Capture the cell that displays the provided text and extract its (x, y) central coordinate. 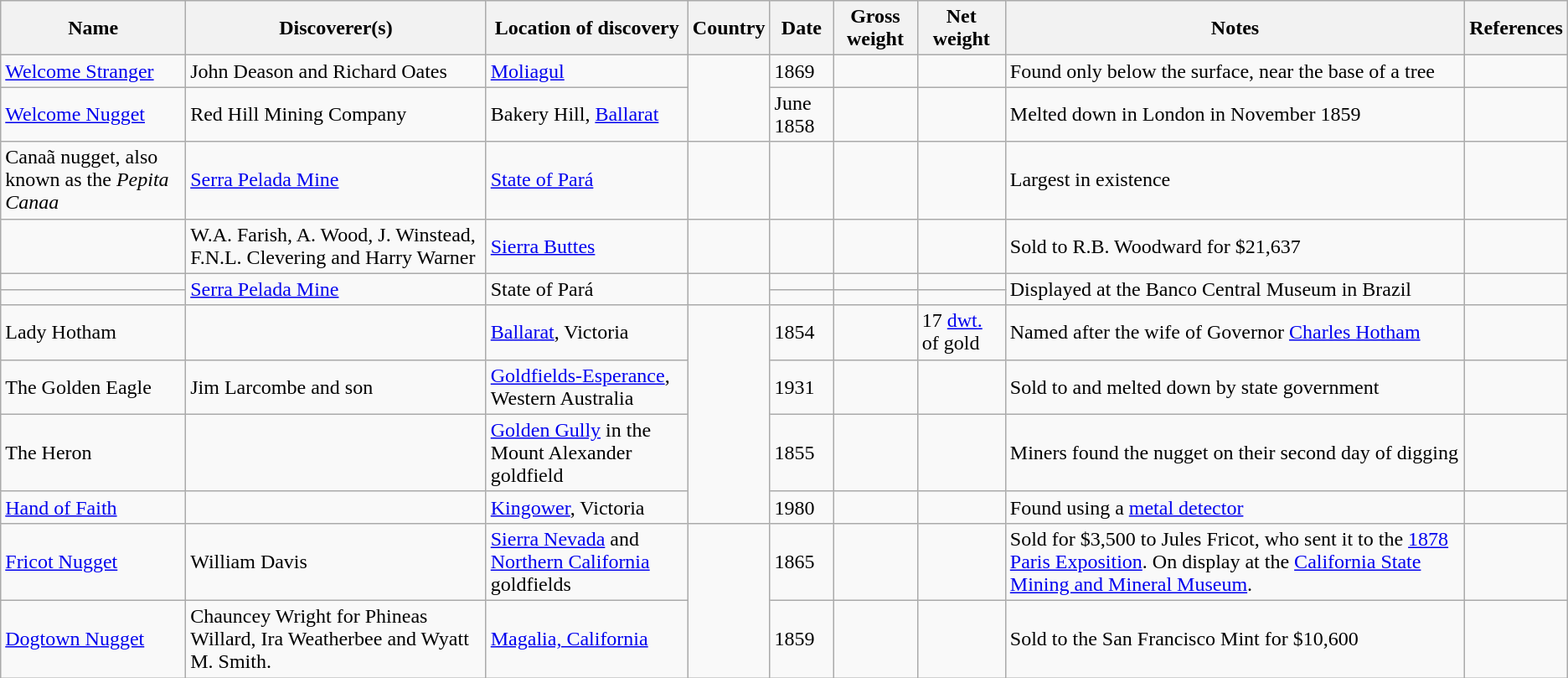
John Deason and Richard Oates (337, 71)
Lady Hotham (94, 332)
1980 (802, 507)
Canaã nugget, also known as the Pepita Canaa (94, 180)
References (1516, 28)
Sierra Nevada and Northern California goldfields (586, 562)
Name (94, 28)
Dogtown Nugget (94, 639)
Country (729, 28)
Melted down in London in November 1859 (1235, 114)
William Davis (337, 562)
The Golden Eagle (94, 387)
1931 (802, 387)
Sierra Buttes (586, 246)
Jim Larcombe and son (337, 387)
Kingower, Victoria (586, 507)
Miners found the nugget on their second day of digging (1235, 453)
The Heron (94, 453)
Fricot Nugget (94, 562)
Found only below the surface, near the base of a tree (1235, 71)
Sold to and melted down by state government (1235, 387)
1859 (802, 639)
Sold to R.B. Woodward for $21,637 (1235, 246)
Red Hill Mining Company (337, 114)
1855 (802, 453)
Welcome Stranger (94, 71)
Named after the wife of Governor Charles Hotham (1235, 332)
Welcome Nugget (94, 114)
Found using a metal detector (1235, 507)
Moliagul (586, 71)
Ballarat, Victoria (586, 332)
1854 (802, 332)
17 dwt. of gold (962, 332)
Gross weight (876, 28)
June 1858 (802, 114)
Net weight (962, 28)
1865 (802, 562)
Discoverer(s) (337, 28)
Displayed at the Banco Central Museum in Brazil (1235, 289)
Sold to the San Francisco Mint for $10,600 (1235, 639)
Golden Gully in the Mount Alexander goldfield (586, 453)
Largest in existence (1235, 180)
Sold for $3,500 to Jules Fricot, who sent it to the 1878 Paris Exposition. On display at the California State Mining and Mineral Museum. (1235, 562)
Bakery Hill, Ballarat (586, 114)
Location of discovery (586, 28)
W.A. Farish, A. Wood, J. Winstead, F.N.L. Clevering and Harry Warner (337, 246)
Chauncey Wright for Phineas Willard, Ira Weatherbee and Wyatt M. Smith. (337, 639)
Notes (1235, 28)
Date (802, 28)
Hand of Faith (94, 507)
Goldfields-Esperance, Western Australia (586, 387)
1869 (802, 71)
Magalia, California (586, 639)
